Return [X, Y] of the center of cell containing provided text 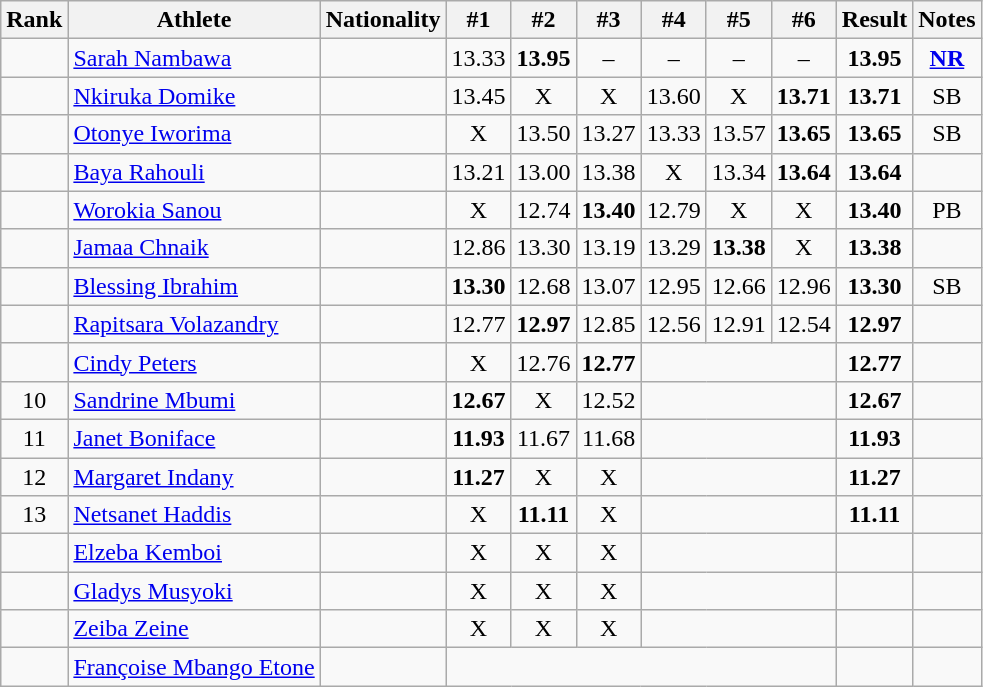
12.68 [544, 286]
Baya Rahouli [194, 172]
11.67 [544, 438]
#5 [738, 20]
Sarah Nambawa [194, 58]
12.74 [544, 210]
#2 [544, 20]
#6 [804, 20]
12.96 [804, 286]
Rank [34, 20]
13.50 [544, 134]
12 [34, 477]
Jamaa Chnaik [194, 248]
Nationality [383, 20]
13.21 [478, 172]
#4 [674, 20]
13.34 [738, 172]
Worokia Sanou [194, 210]
Netsanet Haddis [194, 515]
13.60 [674, 96]
Sandrine Mbumi [194, 400]
Gladys Musyoki [194, 591]
Margaret Indany [194, 477]
11.68 [608, 438]
12.76 [544, 362]
Elzeba Kemboi [194, 553]
Notes [947, 20]
12.52 [608, 400]
Rapitsara Volazandry [194, 324]
Cindy Peters [194, 362]
12.86 [478, 248]
Result [874, 20]
Nkiruka Domike [194, 96]
10 [34, 400]
13.19 [608, 248]
13.29 [674, 248]
NR [947, 58]
13.00 [544, 172]
12.56 [674, 324]
12.85 [608, 324]
13 [34, 515]
Otonye Iworima [194, 134]
#3 [608, 20]
13.57 [738, 134]
11 [34, 438]
12.66 [738, 286]
12.79 [674, 210]
#1 [478, 20]
Françoise Mbango Etone [194, 667]
12.95 [674, 286]
13.07 [608, 286]
13.45 [478, 96]
12.54 [804, 324]
12.91 [738, 324]
PB [947, 210]
13.27 [608, 134]
Athlete [194, 20]
Zeiba Zeine [194, 629]
Blessing Ibrahim [194, 286]
Janet Boniface [194, 438]
